Determine the [X, Y] coordinate at the center of the cell enclosing the given text.  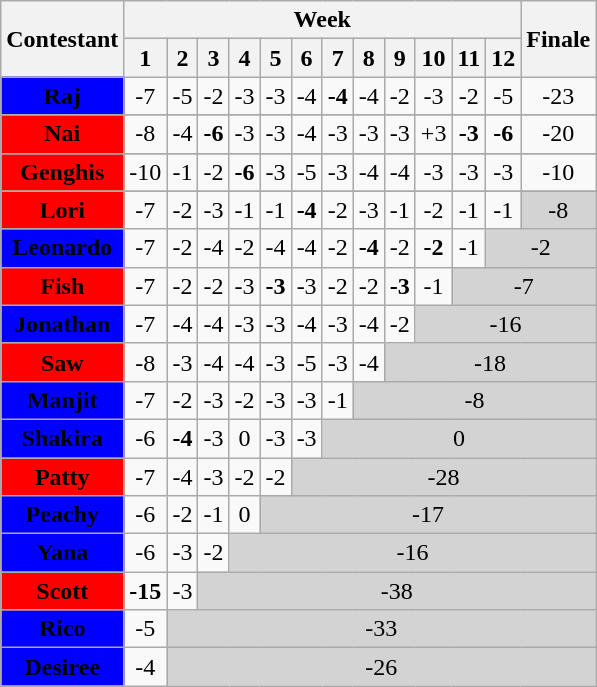
Manjit [62, 400]
3 [214, 58]
2 [182, 58]
Week [322, 20]
-20 [558, 134]
9 [400, 58]
Scott [62, 591]
-33 [382, 629]
5 [276, 58]
-38 [397, 591]
4 [244, 58]
-23 [558, 96]
-28 [444, 477]
Nai [62, 134]
Finale [558, 39]
Contestant [62, 39]
Raj [62, 96]
Peachy [62, 515]
Saw [62, 362]
Patty [62, 477]
10 [434, 58]
+3 [434, 134]
Desiree [62, 667]
-26 [382, 667]
Leonardo [62, 248]
8 [368, 58]
Fish [62, 286]
Jonathan [62, 324]
Genghis [62, 172]
Shakira [62, 438]
6 [306, 58]
12 [504, 58]
Lori [62, 210]
Yana [62, 553]
Rico [62, 629]
-18 [490, 362]
7 [338, 58]
-17 [428, 515]
-15 [146, 591]
11 [469, 58]
1 [146, 58]
